From the cell containing the given text, extract its center point as [X, Y] coordinate. 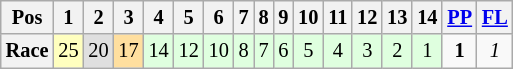
Pos [28, 17]
13 [397, 17]
11 [338, 17]
25 [68, 51]
PP [460, 17]
17 [129, 51]
FL [495, 17]
9 [283, 17]
Race [28, 51]
20 [98, 51]
